Find where the given text appears and provide that cell's center as (x, y) coordinate. 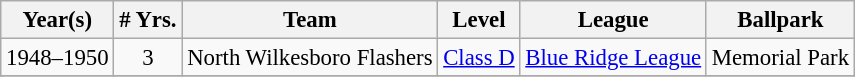
Blue Ridge League (613, 58)
# Yrs. (148, 20)
Level (479, 20)
League (613, 20)
3 (148, 58)
Class D (479, 58)
1948–1950 (58, 58)
Memorial Park (780, 58)
Year(s) (58, 20)
Team (310, 20)
Ballpark (780, 20)
North Wilkesboro Flashers (310, 58)
